Identify which cell holds the provided text, then report its [X, Y] central coordinate. 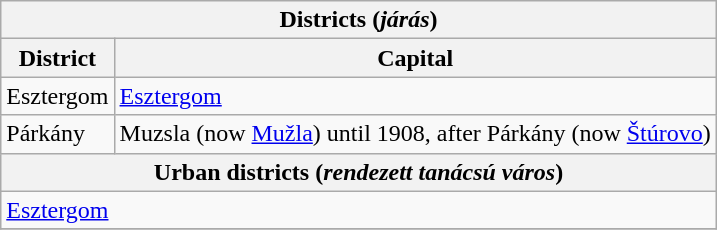
Capital [415, 58]
Urban districts (rendezett tanácsú város) [359, 172]
Districts (járás) [359, 20]
Muzsla (now Mužla) until 1908, after Párkány (now Štúrovo) [415, 134]
District [58, 58]
Párkány [58, 134]
